Extract the [X, Y] coordinate from the center of the cell holding the provided text.  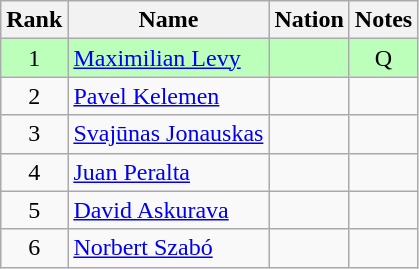
4 [34, 172]
6 [34, 248]
Notes [383, 20]
Pavel Kelemen [168, 96]
Nation [309, 20]
1 [34, 58]
Q [383, 58]
Juan Peralta [168, 172]
Rank [34, 20]
Maximilian Levy [168, 58]
3 [34, 134]
Norbert Szabó [168, 248]
Name [168, 20]
David Askurava [168, 210]
2 [34, 96]
Svajūnas Jonauskas [168, 134]
5 [34, 210]
